From the cell containing the given text, extract its center point as [x, y] coordinate. 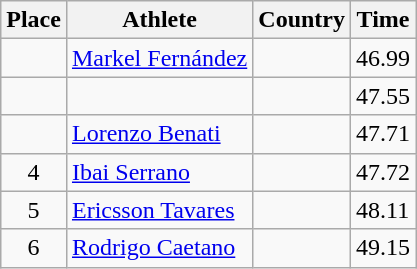
Rodrigo Caetano [159, 248]
48.11 [384, 210]
Lorenzo Benati [159, 134]
47.55 [384, 96]
6 [34, 248]
47.72 [384, 172]
Country [302, 20]
49.15 [384, 248]
46.99 [384, 58]
5 [34, 210]
Time [384, 20]
Athlete [159, 20]
Markel Fernández [159, 58]
Ibai Serrano [159, 172]
Ericsson Tavares [159, 210]
Place [34, 20]
4 [34, 172]
47.71 [384, 134]
